Provide the (X, Y) coordinate of the cell's center where the given text is located.  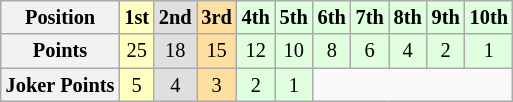
Joker Points (60, 85)
5th (294, 17)
9th (446, 17)
12 (256, 51)
18 (176, 51)
3 (216, 85)
8th (408, 17)
Points (60, 51)
5 (136, 85)
3rd (216, 17)
4th (256, 17)
25 (136, 51)
1st (136, 17)
2nd (176, 17)
Position (60, 17)
6th (332, 17)
15 (216, 51)
6 (370, 51)
10 (294, 51)
8 (332, 51)
10th (489, 17)
7th (370, 17)
